Locate the cell with the specified text and output its [x, y] center coordinate. 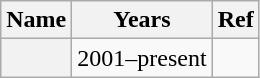
Ref [236, 20]
2001–present [142, 58]
Years [142, 20]
Name [36, 20]
